Provide the (X, Y) coordinate of the cell's center where the given text is located.  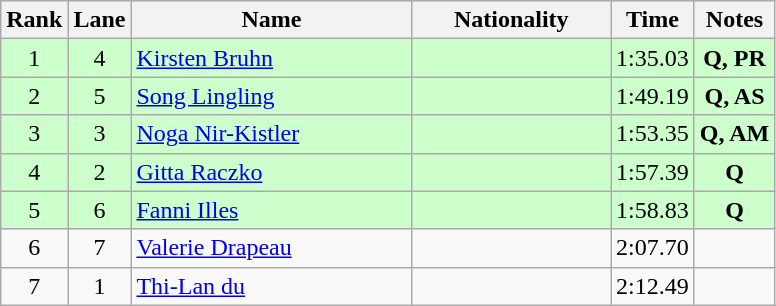
Nationality (512, 20)
1:57.39 (653, 172)
2:12.49 (653, 286)
Noga Nir-Kistler (272, 134)
Kirsten Bruhn (272, 58)
Q, AM (734, 134)
Thi-Lan du (272, 286)
1:58.83 (653, 210)
Time (653, 20)
1:53.35 (653, 134)
1:35.03 (653, 58)
1:49.19 (653, 96)
2:07.70 (653, 248)
Q, AS (734, 96)
Q, PR (734, 58)
Lane (100, 20)
Rank (34, 20)
Song Lingling (272, 96)
Fanni Illes (272, 210)
Valerie Drapeau (272, 248)
Name (272, 20)
Notes (734, 20)
Gitta Raczko (272, 172)
